For the text-containing cell, return its midpoint in (x, y) coordinate format. 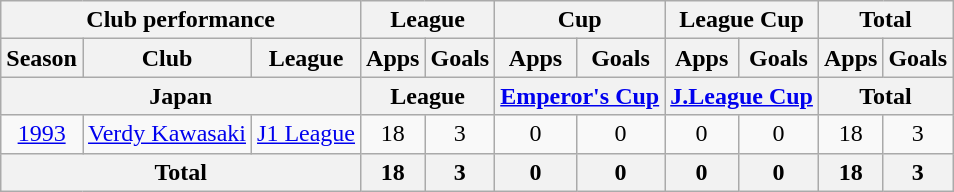
Season (42, 58)
J.League Cup (742, 96)
Cup (580, 20)
Emperor's Cup (580, 96)
1993 (42, 134)
Japan (181, 96)
J1 League (306, 134)
Club (166, 58)
Club performance (181, 20)
League Cup (742, 20)
Verdy Kawasaki (166, 134)
